Return the (X, Y) coordinate for the center point of the cell that contains the specified text.  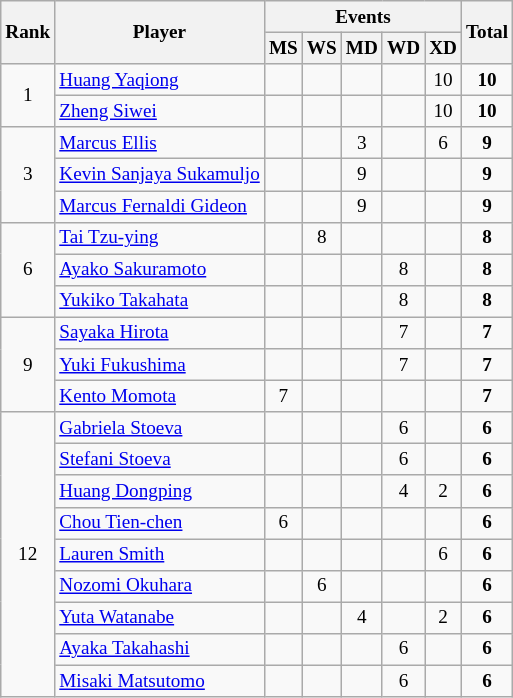
WS (322, 48)
Nozomi Okuhara (160, 586)
Events (362, 17)
Sayaka Hirota (160, 333)
MS (283, 48)
Stefani Stoeva (160, 460)
1 (28, 96)
XD (444, 48)
Huang Yaqiong (160, 80)
Kevin Sanjaya Sukamuljo (160, 175)
Lauren Smith (160, 554)
Player (160, 32)
MD (362, 48)
Misaki Matsutomo (160, 681)
Yukiko Takahata (160, 301)
Total (486, 32)
WD (403, 48)
Gabriela Stoeva (160, 428)
Yuta Watanabe (160, 618)
Rank (28, 32)
Marcus Ellis (160, 143)
Yuki Fukushima (160, 365)
Kento Momota (160, 396)
Marcus Fernaldi Gideon (160, 206)
Huang Dongping (160, 491)
Tai Tzu-ying (160, 238)
Ayako Sakuramoto (160, 270)
12 (28, 554)
Zheng Siwei (160, 111)
Ayaka Takahashi (160, 649)
Chou Tien-chen (160, 523)
